Capture the cell that displays the provided text and extract its (X, Y) central coordinate. 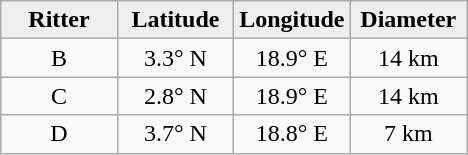
Ritter (59, 20)
3.3° N (175, 58)
B (59, 58)
2.8° N (175, 96)
C (59, 96)
7 km (408, 134)
D (59, 134)
3.7° N (175, 134)
Longitude (292, 20)
Diameter (408, 20)
Latitude (175, 20)
18.8° E (292, 134)
